Detect which cell encompasses the target text, then output its [X, Y] center coordinate. 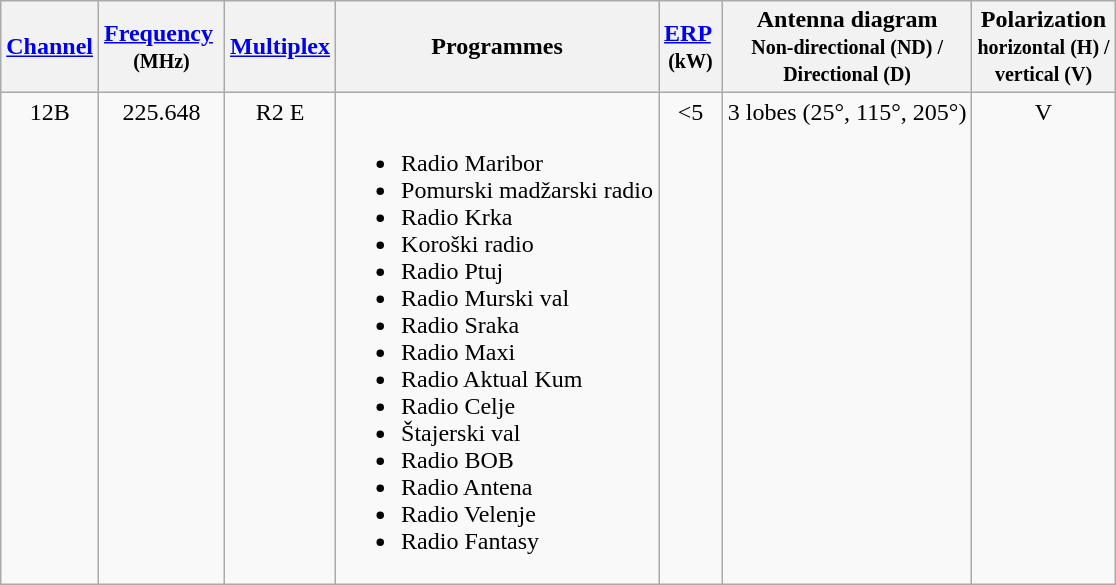
Antenna diagramNon-directional (ND) /Directional (D) [847, 47]
Multiplex [280, 47]
R2 E [280, 338]
3 lobes (25°, 115°, 205°) [847, 338]
Polarizationhorizontal (H) /vertical (V) [1044, 47]
Frequency (MHz) [162, 47]
Programmes [498, 47]
12B [50, 338]
<5 [691, 338]
ERP (kW) [691, 47]
V [1044, 338]
225.648 [162, 338]
Channel [50, 47]
